Return the [X, Y] coordinate for the center point of the cell that contains the specified text.  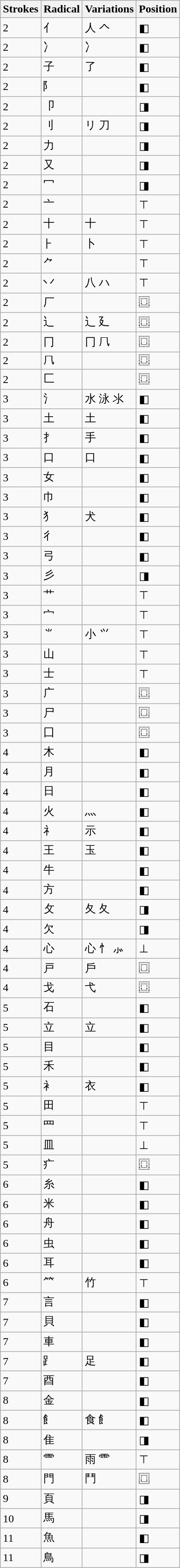
𠘨 [62, 360]
冂 𠘨 [109, 342]
頁 [62, 1499]
Position [158, 9]
⻌ [62, 322]
灬 [109, 811]
木 [62, 752]
⻊ [62, 1361]
馬 [62, 1518]
戶 [109, 968]
⻗ [62, 1459]
卩 [62, 106]
刂 [62, 126]
リ 刀 [109, 126]
牛 [62, 870]
礻 [62, 831]
戈 [62, 988]
雨 ⻗ [109, 1459]
囗 [62, 733]
米 [62, 1204]
子 [62, 67]
夂 夂 [109, 910]
金 [62, 1401]
宀 [62, 615]
弋 [109, 988]
魚 [62, 1538]
日 [62, 792]
八 ハ [109, 283]
火 [62, 811]
10 [21, 1518]
衣 [109, 1086]
人 𠆢 [109, 28]
Radical [62, 9]
了 [109, 67]
王 [62, 851]
力 [62, 146]
广 [62, 693]
心 [62, 949]
虫 [62, 1243]
Variations [109, 9]
亠 [62, 205]
月 [62, 772]
貝 [62, 1322]
舟 [62, 1224]
冖 [62, 185]
巾 [62, 497]
匚 [62, 379]
酉 [62, 1381]
耳 [62, 1263]
犭 [62, 517]
山 [62, 654]
車 [62, 1342]
石 [62, 1008]
目 [62, 1047]
小 ⺍ [109, 635]
9 [21, 1499]
弓 [62, 557]
女 [62, 477]
卜 [109, 244]
竹 [109, 1283]
隹 [62, 1440]
Strokes [21, 9]
門 [62, 1479]
鬥 [109, 1479]
罒 [62, 1126]
彡 [62, 576]
疒 [62, 1165]
彳 [62, 536]
尸 [62, 713]
足 [109, 1361]
冂 [62, 342]
⺮ [62, 1283]
犬 [109, 517]
欠 [62, 929]
扌 [62, 438]
方 [62, 890]
衤 [62, 1086]
手 [109, 438]
食 飠 [109, 1420]
水 泳 氺 [109, 399]
田 [62, 1106]
氵 [62, 399]
士 [62, 674]
⺊ [62, 244]
辶 廴 [109, 322]
丷 [62, 283]
禾 [62, 1067]
言 [62, 1302]
攵 [62, 910]
艹 [62, 595]
飠 [62, 1420]
糸 [62, 1185]
⻖ [62, 87]
⺈ [62, 264]
玉 [109, 851]
厂 [62, 303]
示 [109, 831]
皿 [62, 1145]
鳥 [62, 1558]
心 忄 ⺗ [109, 949]
戸 [62, 968]
又 [62, 165]
⺌ [62, 635]
亻 [62, 28]
